Return the (X, Y) coordinate for the center point of the cell that contains the specified text.  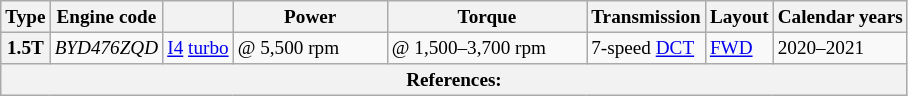
@ 5,500 rpm (310, 48)
I4 turbo (198, 48)
1.5T (26, 48)
Torque (486, 17)
7-speed DCT (646, 48)
Transmission (646, 17)
Calendar years (840, 17)
2020–2021 (840, 48)
References: (454, 80)
Power (310, 17)
Type (26, 17)
@ 1,500–3,700 rpm (486, 48)
BYD476ZQD (106, 48)
Layout (739, 17)
FWD (739, 48)
Engine code (106, 17)
